Return (X, Y) of the center of cell containing provided text 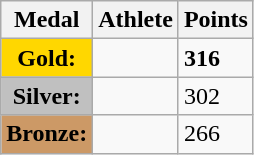
266 (216, 134)
Bronze: (47, 134)
Athlete (136, 20)
Points (216, 20)
302 (216, 96)
Medal (47, 20)
Silver: (47, 96)
316 (216, 58)
Gold: (47, 58)
